For the text-containing cell, return its midpoint in [X, Y] coordinate format. 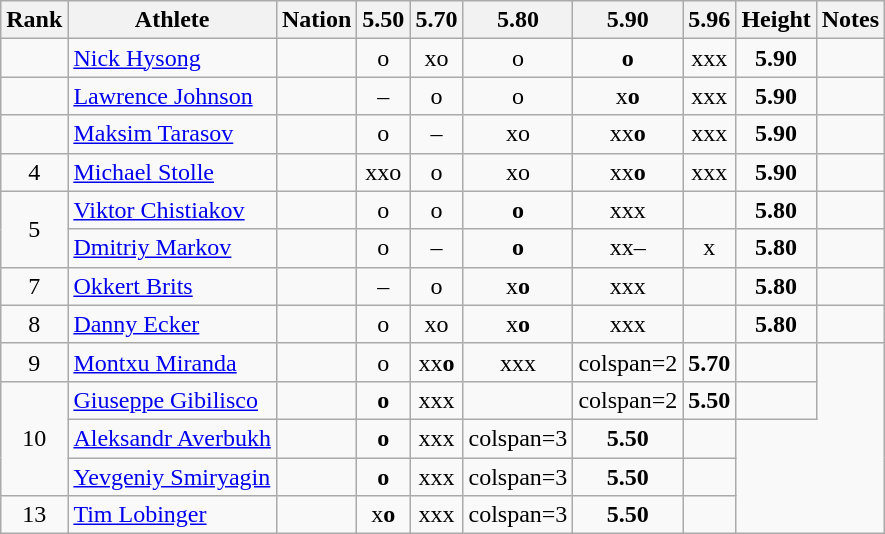
xx– [628, 248]
5.96 [710, 20]
x [710, 248]
9 [34, 362]
Nation [316, 20]
Maksim Tarasov [172, 134]
Viktor Chistiakov [172, 210]
Athlete [172, 20]
Danny Ecker [172, 324]
Okkert Brits [172, 286]
Rank [34, 20]
Yevgeniy Smiryagin [172, 477]
8 [34, 324]
Giuseppe Gibilisco [172, 400]
10 [34, 438]
Notes [850, 20]
7 [34, 286]
Aleksandr Averbukh [172, 438]
13 [34, 515]
5 [34, 229]
Michael Stolle [172, 172]
Lawrence Johnson [172, 96]
Montxu Miranda [172, 362]
Tim Lobinger [172, 515]
4 [34, 172]
Height [776, 20]
Dmitriy Markov [172, 248]
Nick Hysong [172, 58]
